Find where the given text appears and provide that cell's center as (x, y) coordinate. 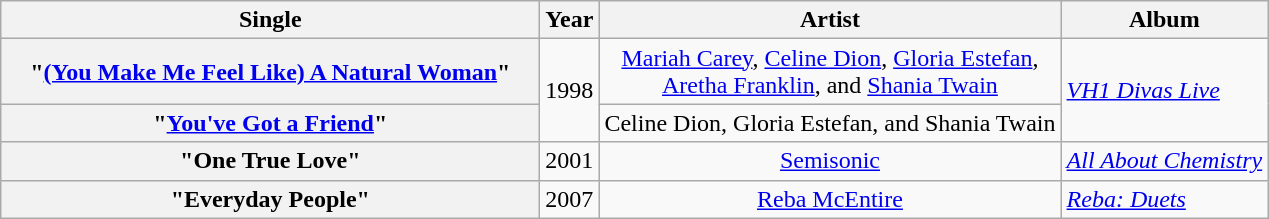
"(You Make Me Feel Like) A Natural Woman" (270, 72)
Reba: Duets (1164, 199)
Semisonic (830, 161)
Celine Dion, Gloria Estefan, and Shania Twain (830, 123)
Mariah Carey, Celine Dion, Gloria Estefan,Aretha Franklin, and Shania Twain (830, 72)
"Everyday People" (270, 199)
2007 (570, 199)
Album (1164, 20)
2001 (570, 161)
"You've Got a Friend" (270, 123)
Reba McEntire (830, 199)
Single (270, 20)
Year (570, 20)
1998 (570, 90)
All About Chemistry (1164, 161)
Artist (830, 20)
"One True Love" (270, 161)
VH1 Divas Live (1164, 90)
